Provide the [X, Y] coordinate of the cell's center where the given text is located.  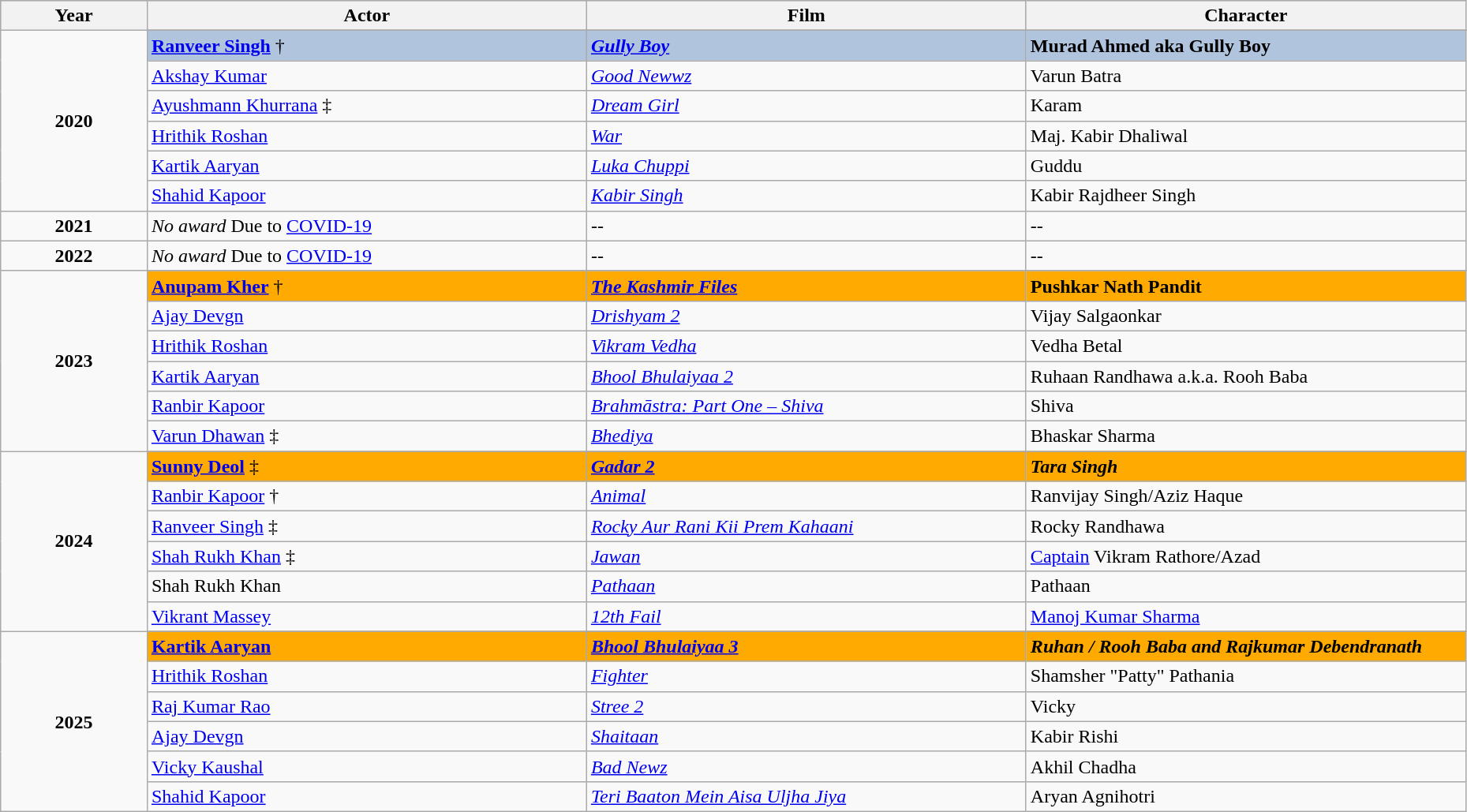
Character [1245, 16]
Ruhaan Randhawa a.k.a. Rooh Baba [1245, 376]
Teri Baaton Mein Aisa Uljha Jiya [806, 796]
Varun Dhawan ‡ [366, 436]
2023 [74, 361]
Ranveer Singh † [366, 46]
Tara Singh [1245, 466]
Luka Chuppi [806, 166]
Rocky Randhawa [1245, 526]
Vicky Kaushal [366, 766]
Akhil Chadha [1245, 766]
Ranveer Singh ‡ [366, 526]
Ruhan / Rooh Baba and Rajkumar Debendranath [1245, 646]
Film [806, 16]
Jawan [806, 556]
Shamsher "Patty" Pathania [1245, 676]
Varun Batra [1245, 76]
Drishyam 2 [806, 316]
Shah Rukh Khan ‡ [366, 556]
2021 [74, 226]
Pushkar Nath Pandit [1245, 286]
Ranbir Kapoor [366, 406]
Maj. Kabir Dhaliwal [1245, 136]
Karam [1245, 106]
Bhool Bhulaiyaa 3 [806, 646]
Ranbir Kapoor † [366, 496]
Brahmāstra: Part One – Shiva [806, 406]
Animal [806, 496]
Gully Boy [806, 46]
Dream Girl [806, 106]
Kabir Singh [806, 196]
Ayushmann Khurrana ‡ [366, 106]
Shaitaan [806, 736]
Stree 2 [806, 706]
Vijay Salgaonkar [1245, 316]
Vikrant Massey [366, 616]
Good Newwz [806, 76]
Bhaskar Sharma [1245, 436]
Raj Kumar Rao [366, 706]
Shah Rukh Khan [366, 586]
Fighter [806, 676]
12th Fail [806, 616]
2024 [74, 541]
Vikram Vedha [806, 346]
Anupam Kher † [366, 286]
2020 [74, 121]
The Kashmir Files [806, 286]
Year [74, 16]
Guddu [1245, 166]
Rocky Aur Rani Kii Prem Kahaani [806, 526]
Ranvijay Singh/Aziz Haque [1245, 496]
Vicky [1245, 706]
Bhool Bhulaiyaa 2 [806, 376]
2025 [74, 721]
Captain Vikram Rathore/Azad [1245, 556]
War [806, 136]
Bhediya [806, 436]
2022 [74, 256]
Murad Ahmed aka Gully Boy [1245, 46]
Akshay Kumar [366, 76]
Vedha Betal [1245, 346]
Gadar 2 [806, 466]
Actor [366, 16]
Kabir Rajdheer Singh [1245, 196]
Bad Newz [806, 766]
Sunny Deol ‡ [366, 466]
Kabir Rishi [1245, 736]
Shiva [1245, 406]
Aryan Agnihotri [1245, 796]
Manoj Kumar Sharma [1245, 616]
